From the cell containing the given text, extract its center point as [x, y] coordinate. 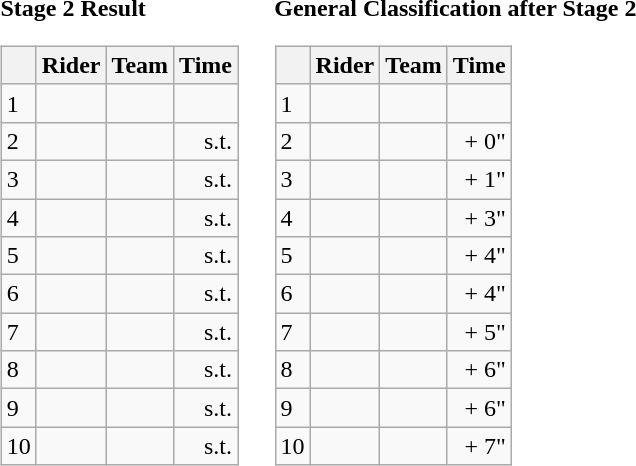
+ 1" [479, 179]
+ 5" [479, 332]
+ 7" [479, 446]
+ 0" [479, 141]
+ 3" [479, 217]
